Capture the cell that displays the provided text and extract its (X, Y) central coordinate. 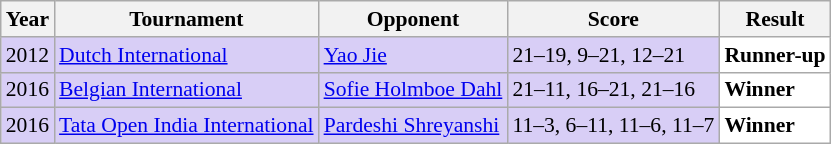
Yao Jie (414, 55)
Result (774, 19)
Dutch International (186, 55)
Year (28, 19)
21–19, 9–21, 12–21 (613, 55)
Tournament (186, 19)
11–3, 6–11, 11–6, 11–7 (613, 126)
2012 (28, 55)
Sofie Holmboe Dahl (414, 90)
Opponent (414, 19)
Belgian International (186, 90)
Pardeshi Shreyanshi (414, 126)
21–11, 16–21, 21–16 (613, 90)
Score (613, 19)
Runner-up (774, 55)
Tata Open India International (186, 126)
